Identify which cell holds the provided text, then report its (x, y) central coordinate. 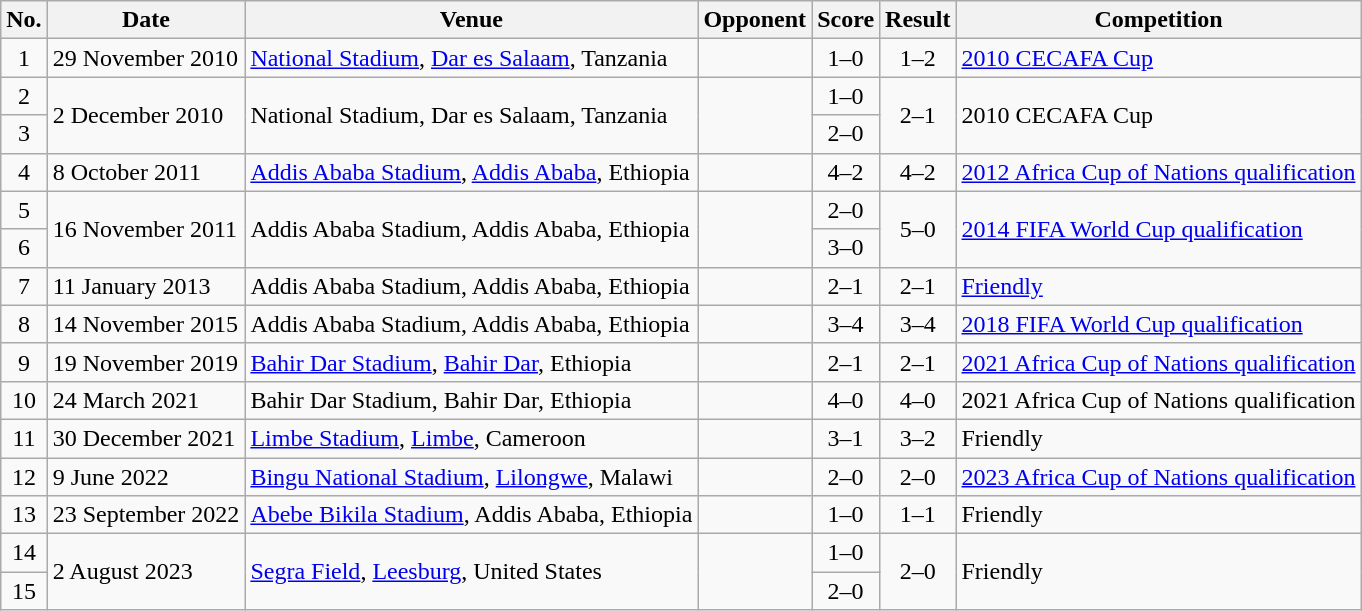
4 (24, 172)
3–0 (846, 248)
6 (24, 248)
24 March 2021 (146, 400)
2023 Africa Cup of Nations qualification (1158, 477)
2014 FIFA World Cup qualification (1158, 229)
15 (24, 591)
2018 FIFA World Cup qualification (1158, 324)
1–1 (918, 515)
10 (24, 400)
Competition (1158, 20)
Opponent (755, 20)
11 January 2013 (146, 286)
29 November 2010 (146, 58)
23 September 2022 (146, 515)
2012 Africa Cup of Nations qualification (1158, 172)
12 (24, 477)
Result (918, 20)
Bingu National Stadium, Lilongwe, Malawi (472, 477)
9 June 2022 (146, 477)
5–0 (918, 229)
Limbe Stadium, Limbe, Cameroon (472, 438)
14 (24, 553)
3–2 (918, 438)
Date (146, 20)
8 October 2011 (146, 172)
7 (24, 286)
2 (24, 96)
9 (24, 362)
11 (24, 438)
5 (24, 210)
16 November 2011 (146, 229)
19 November 2019 (146, 362)
13 (24, 515)
3–1 (846, 438)
14 November 2015 (146, 324)
8 (24, 324)
3 (24, 134)
2 December 2010 (146, 115)
1 (24, 58)
1–2 (918, 58)
No. (24, 20)
Segra Field, Leesburg, United States (472, 572)
Score (846, 20)
2 August 2023 (146, 572)
Abebe Bikila Stadium, Addis Ababa, Ethiopia (472, 515)
30 December 2021 (146, 438)
Venue (472, 20)
